Detect which cell encompasses the target text, then output its [X, Y] center coordinate. 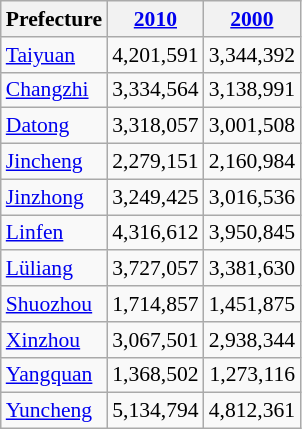
3,381,630 [252, 269]
3,016,536 [252, 197]
4,812,361 [252, 411]
Shuozhou [54, 304]
Yuncheng [54, 411]
2,938,344 [252, 340]
1,273,116 [252, 375]
3,138,991 [252, 90]
3,001,508 [252, 126]
5,134,794 [155, 411]
1,714,857 [155, 304]
3,318,057 [155, 126]
2,279,151 [155, 162]
Lüliang [54, 269]
2,160,984 [252, 162]
3,067,501 [155, 340]
Changzhi [54, 90]
Taiyuan [54, 55]
3,334,564 [155, 90]
4,316,612 [155, 233]
2000 [252, 19]
3,950,845 [252, 233]
2010 [155, 19]
Datong [54, 126]
Prefecture [54, 19]
Jincheng [54, 162]
Linfen [54, 233]
Jinzhong [54, 197]
4,201,591 [155, 55]
Xinzhou [54, 340]
3,727,057 [155, 269]
1,368,502 [155, 375]
Yangquan [54, 375]
3,344,392 [252, 55]
3,249,425 [155, 197]
1,451,875 [252, 304]
